Identify which cell holds the provided text, then report its [x, y] central coordinate. 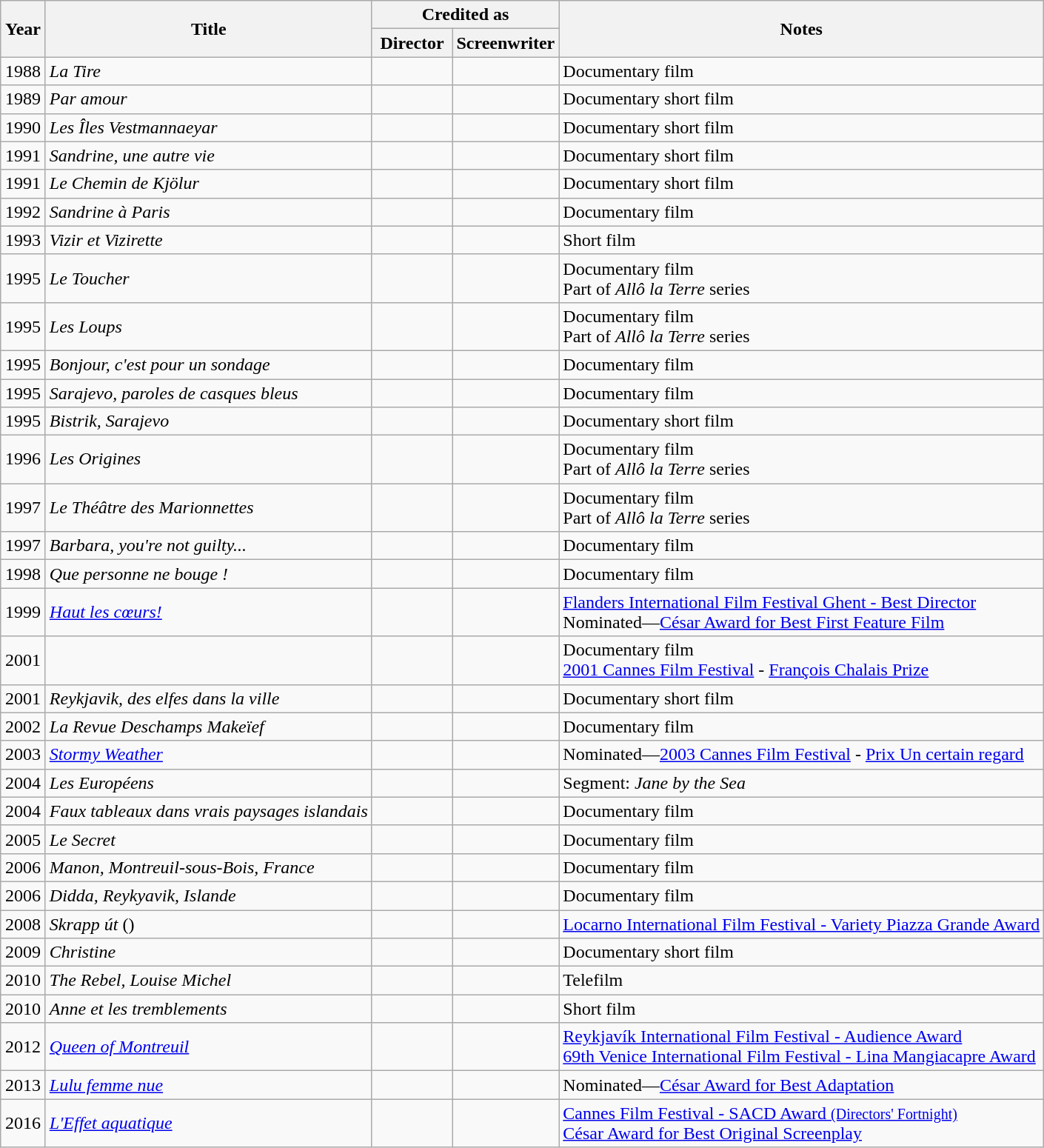
Reykjavik, des elfes dans la ville [209, 698]
Haut les cœurs! [209, 612]
Sarajevo, paroles de casques bleus [209, 393]
2008 [24, 924]
Stormy Weather [209, 755]
Year [24, 29]
Sandrine, une autre vie [209, 156]
Vizir et Vizirette [209, 240]
Skrapp út () [209, 924]
Lulu femme nue [209, 1085]
Le Chemin de Kjölur [209, 184]
1999 [24, 612]
2013 [24, 1085]
2009 [24, 952]
Christine [209, 952]
Sandrine à Paris [209, 212]
Notes [801, 29]
Segment: Jane by the Sea [801, 783]
Director [412, 43]
1996 [24, 459]
Le Secret [209, 839]
Documentary film2001 Cannes Film Festival - François Chalais Prize [801, 661]
Les Îles Vestmannaeyar [209, 127]
1989 [24, 99]
Screenwriter [506, 43]
1998 [24, 574]
1993 [24, 240]
Didda, Reykyavik, Islande [209, 895]
Reykjavík International Film Festival - Audience Award69th Venice International Film Festival - Lina Mangiacapre Award [801, 1047]
1990 [24, 127]
Manon, Montreuil-sous-Bois, France [209, 867]
Cannes Film Festival - SACD Award (Directors' Fortnight)César Award for Best Original Screenplay [801, 1123]
Queen of Montreuil [209, 1047]
Bonjour, c'est pour un sondage [209, 364]
Title [209, 29]
Bistrik, Sarajevo [209, 421]
Les Origines [209, 459]
Le Toucher [209, 278]
Le Théâtre des Marionnettes [209, 508]
2005 [24, 839]
Les Européens [209, 783]
Que personne ne bouge ! [209, 574]
1988 [24, 71]
Par amour [209, 99]
Anne et les tremblements [209, 1009]
La Revue Deschamps Makeïef [209, 727]
Credited as [465, 15]
2012 [24, 1047]
La Tire [209, 71]
Barbara, you're not guilty... [209, 546]
2016 [24, 1123]
Telefilm [801, 981]
Nominated—2003 Cannes Film Festival - Prix Un certain regard [801, 755]
2003 [24, 755]
L'Effet aquatique [209, 1123]
Nominated—César Award for Best Adaptation [801, 1085]
1992 [24, 212]
Flanders International Film Festival Ghent - Best DirectorNominated—César Award for Best First Feature Film [801, 612]
Faux tableaux dans vrais paysages islandais [209, 811]
2002 [24, 727]
The Rebel, Louise Michel [209, 981]
Les Loups [209, 326]
Locarno International Film Festival - Variety Piazza Grande Award [801, 924]
